Return (x, y) of the center of cell containing provided text 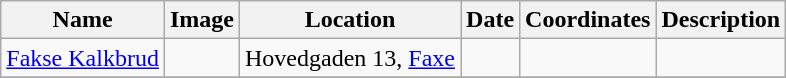
Date (490, 20)
Location (350, 20)
Hovedgaden 13, Faxe (350, 58)
Name (83, 20)
Fakse Kalkbrud (83, 58)
Coordinates (588, 20)
Description (721, 20)
Image (202, 20)
